Identify which cell holds the provided text, then report its (X, Y) central coordinate. 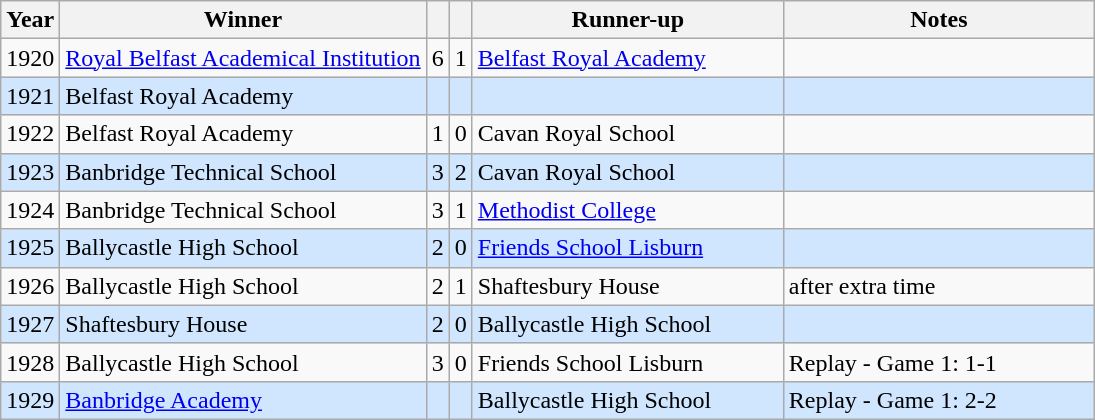
1924 (30, 210)
after extra time (938, 286)
6 (438, 58)
1928 (30, 362)
Royal Belfast Academical Institution (243, 58)
1920 (30, 58)
Runner-up (628, 20)
1921 (30, 96)
1929 (30, 400)
Winner (243, 20)
Notes (938, 20)
1922 (30, 134)
1925 (30, 248)
Methodist College (628, 210)
1923 (30, 172)
Replay - Game 1: 2-2 (938, 400)
Year (30, 20)
Replay - Game 1: 1-1 (938, 362)
Banbridge Academy (243, 400)
1926 (30, 286)
1927 (30, 324)
